Locate the cell with the specified text and output its (X, Y) center coordinate. 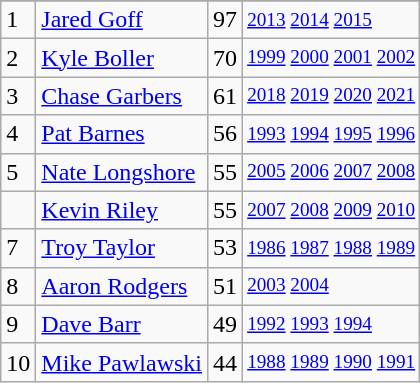
5 (18, 172)
61 (226, 96)
Pat Barnes (122, 134)
Dave Barr (122, 324)
2003 2004 (332, 286)
3 (18, 96)
Kevin Riley (122, 210)
1999 2000 2001 2002 (332, 58)
2018 2019 2020 2021 (332, 96)
Aaron Rodgers (122, 286)
Troy Taylor (122, 248)
10 (18, 362)
4 (18, 134)
53 (226, 248)
2005 2006 2007 2008 (332, 172)
1986 1987 1988 1989 (332, 248)
8 (18, 286)
1 (18, 20)
1993 1994 1995 1996 (332, 134)
97 (226, 20)
44 (226, 362)
Jared Goff (122, 20)
Chase Garbers (122, 96)
Mike Pawlawski (122, 362)
1988 1989 1990 1991 (332, 362)
56 (226, 134)
49 (226, 324)
9 (18, 324)
Nate Longshore (122, 172)
1992 1993 1994 (332, 324)
2 (18, 58)
2013 2014 2015 (332, 20)
70 (226, 58)
7 (18, 248)
Kyle Boller (122, 58)
51 (226, 286)
2007 2008 2009 2010 (332, 210)
